Extract the [x, y] coordinate from the center of the cell holding the provided text.  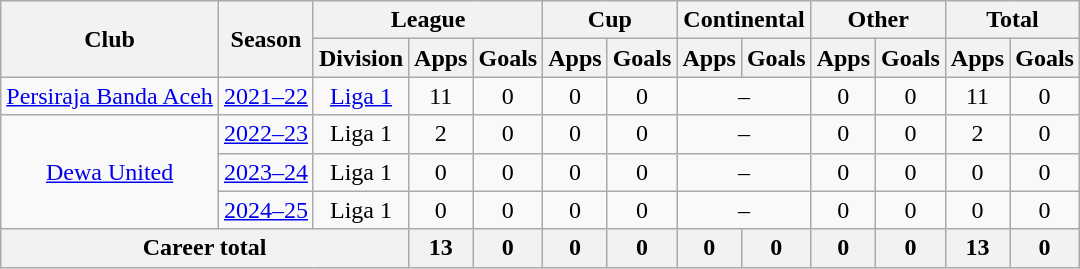
2021–22 [266, 96]
Persiraja Banda Aceh [110, 96]
2022–23 [266, 134]
League [428, 20]
Club [110, 39]
Cup [610, 20]
2023–24 [266, 172]
Total [1012, 20]
Division [360, 58]
Dewa United [110, 172]
Continental [744, 20]
Season [266, 39]
2024–25 [266, 210]
Career total [205, 248]
Other [878, 20]
